Return [x, y] of the center of cell containing provided text 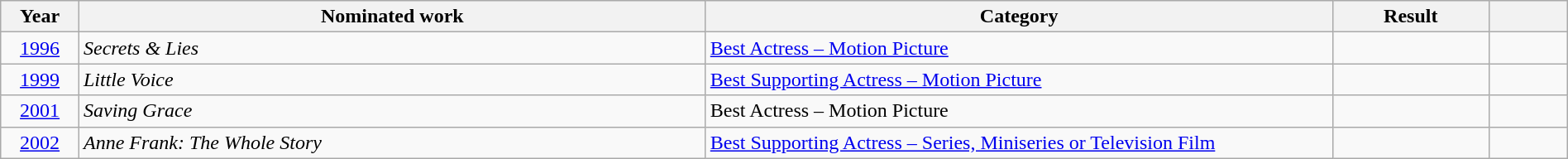
Best Supporting Actress – Motion Picture [1019, 79]
1996 [40, 48]
Anne Frank: The Whole Story [392, 142]
Year [40, 17]
2002 [40, 142]
1999 [40, 79]
Category [1019, 17]
2001 [40, 111]
Best Supporting Actress – Series, Miniseries or Television Film [1019, 142]
Secrets & Lies [392, 48]
Little Voice [392, 79]
Result [1411, 17]
Nominated work [392, 17]
Saving Grace [392, 111]
